Scan for the cell matching the given text and deliver its [x, y] coordinate at center. 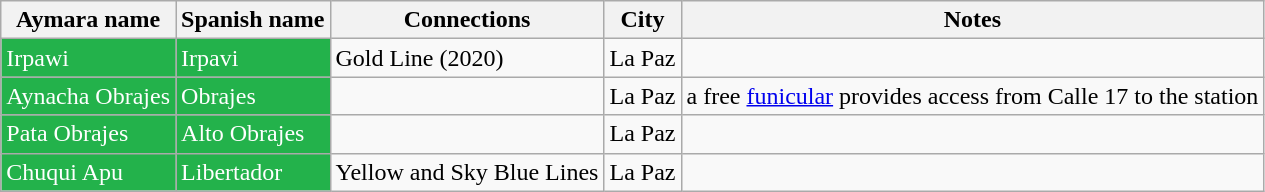
Irpavi [253, 58]
Connections [467, 20]
Libertador [253, 172]
City [642, 20]
Pata Obrajes [88, 134]
Irpawi [88, 58]
Gold Line (2020) [467, 58]
Aynacha Obrajes [88, 96]
a free funicular provides access from Calle 17 to the station [972, 96]
Spanish name [253, 20]
Notes [972, 20]
Yellow and Sky Blue Lines [467, 172]
Chuqui Apu [88, 172]
Alto Obrajes [253, 134]
Obrajes [253, 96]
Aymara name [88, 20]
